Pinpoint the cell where the given text exists, returning its [X, Y] midpoint coordinate. 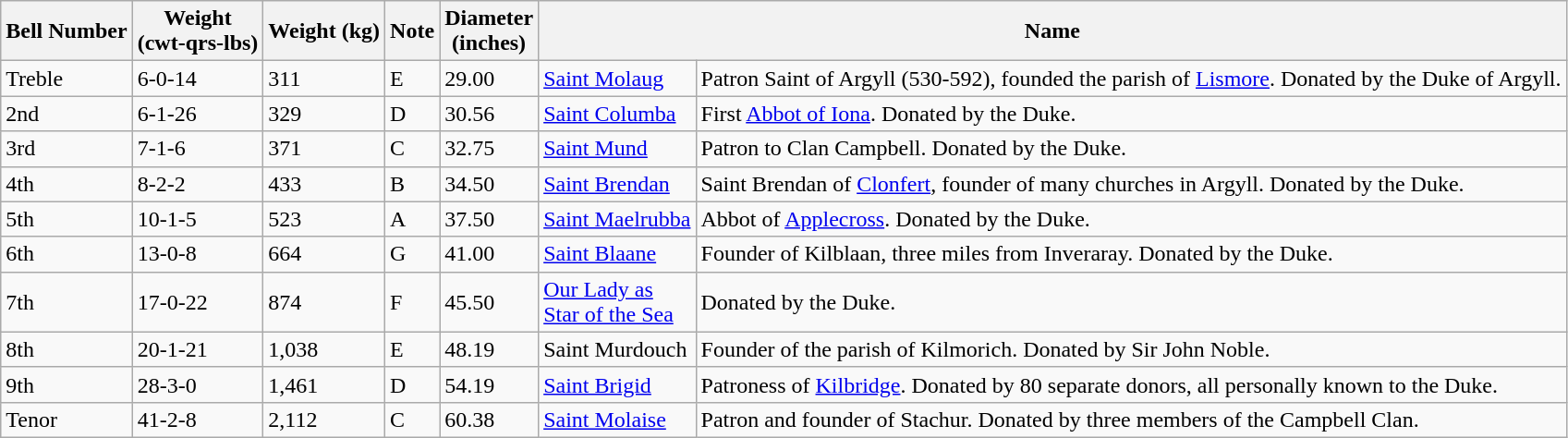
Note [412, 31]
Diameter(inches) [490, 31]
20-1-21 [198, 349]
34.50 [490, 184]
874 [324, 301]
F [412, 301]
Bell Number [67, 31]
Patron and founder of Stachur. Donated by three members of the Campbell Clan. [1131, 420]
Patroness of Kilbridge. Donated by 80 separate donors, all personally known to the Duke. [1131, 384]
433 [324, 184]
1,038 [324, 349]
Saint Maelrubba [617, 219]
A [412, 219]
13-0-8 [198, 254]
9th [67, 384]
Founder of Kilblaan, three miles from Inveraray. Donated by the Duke. [1131, 254]
4th [67, 184]
37.50 [490, 219]
6th [67, 254]
311 [324, 79]
6-1-26 [198, 114]
Name [1052, 31]
Tenor [67, 420]
664 [324, 254]
Abbot of Applecross. Donated by the Duke. [1131, 219]
6-0-14 [198, 79]
Treble [67, 79]
Saint Columba [617, 114]
2,112 [324, 420]
Saint Murdouch [617, 349]
8th [67, 349]
371 [324, 149]
First Abbot of Iona. Donated by the Duke. [1131, 114]
Patron to Clan Campbell. Donated by the Duke. [1131, 149]
48.19 [490, 349]
8-2-2 [198, 184]
54.19 [490, 384]
2nd [67, 114]
5th [67, 219]
Weight (kg) [324, 31]
30.56 [490, 114]
32.75 [490, 149]
Saint Molaise [617, 420]
Founder of the parish of Kilmorich. Donated by Sir John Noble. [1131, 349]
523 [324, 219]
Saint Mund [617, 149]
1,461 [324, 384]
28-3-0 [198, 384]
41-2-8 [198, 420]
Saint Molaug [617, 79]
17-0-22 [198, 301]
Saint Brendan [617, 184]
7th [67, 301]
B [412, 184]
Saint Blaane [617, 254]
Weight(cwt-qrs-lbs) [198, 31]
41.00 [490, 254]
45.50 [490, 301]
3rd [67, 149]
60.38 [490, 420]
Saint Brigid [617, 384]
10-1-5 [198, 219]
Patron Saint of Argyll (530-592), founded the parish of Lismore. Donated by the Duke of Argyll. [1131, 79]
Our Lady asStar of the Sea [617, 301]
329 [324, 114]
7-1-6 [198, 149]
G [412, 254]
Saint Brendan of Clonfert, founder of many churches in Argyll. Donated by the Duke. [1131, 184]
29.00 [490, 79]
Donated by the Duke. [1131, 301]
